Determine the [X, Y] coordinate at the center of the cell enclosing the given text.  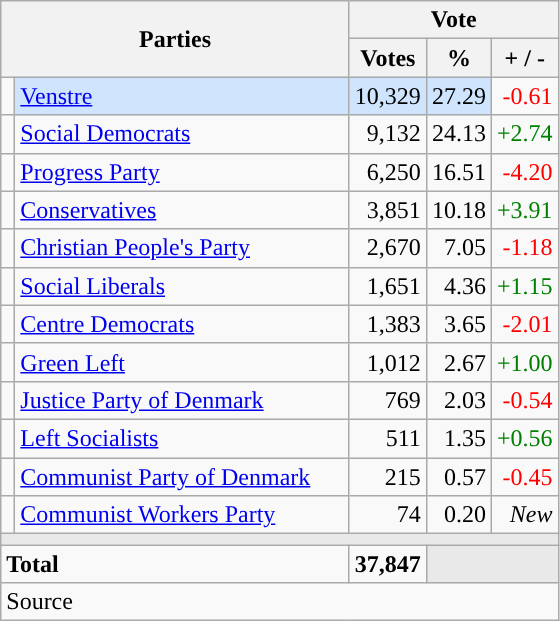
1.35 [458, 438]
-4.20 [524, 172]
Social Liberals [182, 286]
+3.91 [524, 210]
3.65 [458, 324]
2.03 [458, 400]
Vote [454, 20]
Christian People's Party [182, 248]
511 [388, 438]
7.05 [458, 248]
+2.74 [524, 134]
+0.56 [524, 438]
-1.18 [524, 248]
10,329 [388, 96]
Source [280, 602]
Communist Workers Party [182, 515]
215 [388, 477]
+ / - [524, 58]
New [524, 515]
0.57 [458, 477]
37,847 [388, 564]
2.67 [458, 362]
-2.01 [524, 324]
1,383 [388, 324]
-0.61 [524, 96]
1,012 [388, 362]
74 [388, 515]
Justice Party of Denmark [182, 400]
-0.45 [524, 477]
Social Democrats [182, 134]
10.18 [458, 210]
Progress Party [182, 172]
Parties [176, 39]
2,670 [388, 248]
3,851 [388, 210]
+1.00 [524, 362]
Communist Party of Denmark [182, 477]
+1.15 [524, 286]
1,651 [388, 286]
% [458, 58]
Centre Democrats [182, 324]
Left Socialists [182, 438]
Votes [388, 58]
-0.54 [524, 400]
9,132 [388, 134]
Venstre [182, 96]
4.36 [458, 286]
Total [176, 564]
6,250 [388, 172]
Green Left [182, 362]
Conservatives [182, 210]
0.20 [458, 515]
769 [388, 400]
24.13 [458, 134]
27.29 [458, 96]
16.51 [458, 172]
